Extract the (x, y) coordinate from the center of the cell holding the provided text.  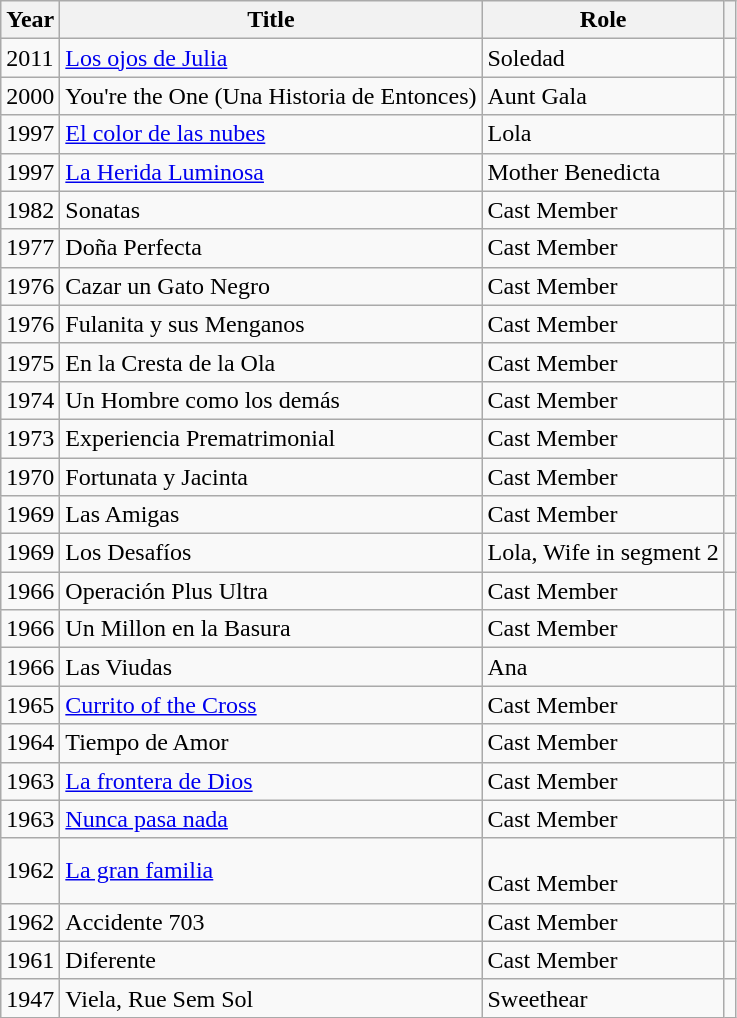
Las Viudas (271, 667)
1961 (30, 960)
1975 (30, 362)
Tiempo de Amor (271, 743)
Diferente (271, 960)
Operación Plus Ultra (271, 591)
Lola (603, 134)
Nunca pasa nada (271, 819)
La frontera de Dios (271, 781)
Viela, Rue Sem Sol (271, 998)
Cazar un Gato Negro (271, 286)
1977 (30, 248)
La gran familia (271, 870)
Year (30, 20)
1965 (30, 705)
1974 (30, 400)
2000 (30, 96)
Accidente 703 (271, 922)
Currito of the Cross (271, 705)
2011 (30, 58)
1973 (30, 438)
Los ojos de Julia (271, 58)
Un Millon en la Basura (271, 629)
Mother Benedicta (603, 172)
Soledad (603, 58)
Lola, Wife in segment 2 (603, 553)
La Herida Luminosa (271, 172)
Title (271, 20)
Fortunata y Jacinta (271, 477)
1947 (30, 998)
You're the One (Una Historia de Entonces) (271, 96)
Doña Perfecta (271, 248)
Role (603, 20)
Experiencia Prematrimonial (271, 438)
El color de las nubes (271, 134)
Los Desafíos (271, 553)
Fulanita y sus Menganos (271, 324)
Aunt Gala (603, 96)
Un Hombre como los demás (271, 400)
1964 (30, 743)
Sweethear (603, 998)
Sonatas (271, 210)
Las Amigas (271, 515)
Ana (603, 667)
1970 (30, 477)
En la Cresta de la Ola (271, 362)
1982 (30, 210)
